Locate the cell with the specified text and output its (x, y) center coordinate. 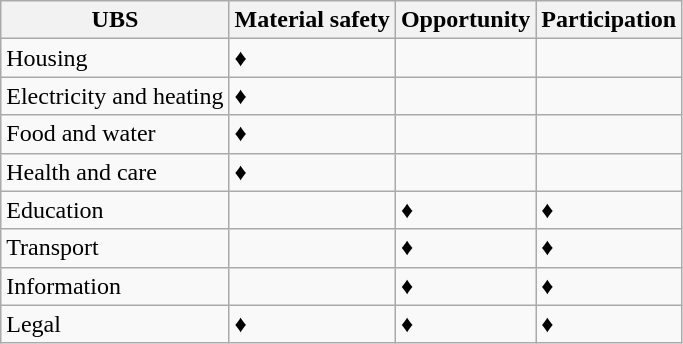
Participation (609, 20)
UBS (115, 20)
Opportunity (465, 20)
Housing (115, 58)
Education (115, 210)
Electricity and heating (115, 96)
Health and care (115, 172)
Information (115, 286)
Material safety (312, 20)
Legal (115, 324)
Transport (115, 248)
Food and water (115, 134)
